Extract the (X, Y) coordinate from the center of the cell holding the provided text.  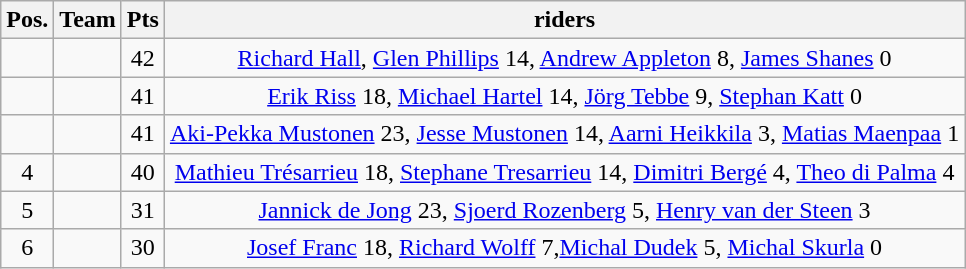
30 (142, 248)
Team (88, 20)
31 (142, 210)
Josef Franc 18, Richard Wolff 7,Michal Dudek 5, Michal Skurla 0 (564, 248)
riders (564, 20)
42 (142, 58)
Mathieu Trésarrieu 18, Stephane Tresarrieu 14, Dimitri Bergé 4, Theo di Palma 4 (564, 172)
Pts (142, 20)
Aki-Pekka Mustonen 23, Jesse Mustonen 14, Aarni Heikkila 3, Matias Maenpaa 1 (564, 134)
40 (142, 172)
4 (28, 172)
6 (28, 248)
Erik Riss 18, Michael Hartel 14, Jörg Tebbe 9, Stephan Katt 0 (564, 96)
5 (28, 210)
Richard Hall, Glen Phillips 14, Andrew Appleton 8, James Shanes 0 (564, 58)
Pos. (28, 20)
Jannick de Jong 23, Sjoerd Rozenberg 5, Henry van der Steen 3 (564, 210)
